From the cell containing the given text, extract its center point as [x, y] coordinate. 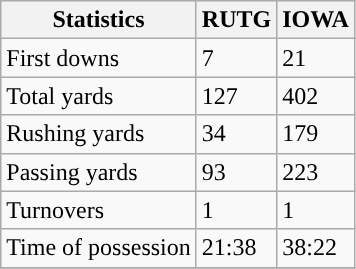
Time of possession [99, 248]
402 [316, 96]
IOWA [316, 20]
Turnovers [99, 210]
Statistics [99, 20]
Rushing yards [99, 134]
93 [236, 172]
First downs [99, 58]
21 [316, 58]
Passing yards [99, 172]
34 [236, 134]
223 [316, 172]
RUTG [236, 20]
127 [236, 96]
179 [316, 134]
7 [236, 58]
21:38 [236, 248]
38:22 [316, 248]
Total yards [99, 96]
